Output the (x, y) coordinate of the center of the cell containing the given text.  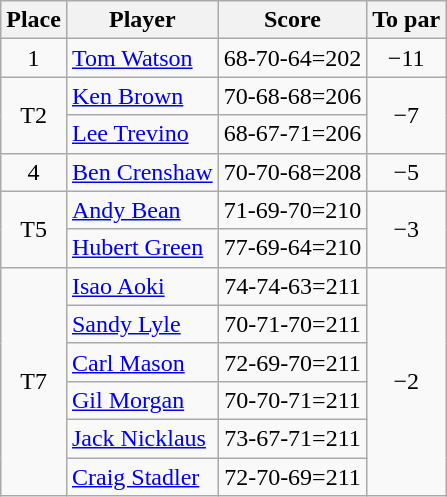
Gil Morgan (142, 400)
72-70-69=211 (292, 477)
Ken Brown (142, 96)
To par (406, 20)
T7 (34, 381)
Hubert Green (142, 248)
−11 (406, 58)
70-71-70=211 (292, 324)
T2 (34, 115)
Lee Trevino (142, 134)
Jack Nicklaus (142, 438)
70-70-71=211 (292, 400)
4 (34, 172)
70-68-68=206 (292, 96)
Isao Aoki (142, 286)
Tom Watson (142, 58)
68-67-71=206 (292, 134)
−2 (406, 381)
73-67-71=211 (292, 438)
74-74-63=211 (292, 286)
72-69-70=211 (292, 362)
Player (142, 20)
Craig Stadler (142, 477)
Carl Mason (142, 362)
1 (34, 58)
T5 (34, 229)
Sandy Lyle (142, 324)
70-70-68=208 (292, 172)
Ben Crenshaw (142, 172)
−3 (406, 229)
71-69-70=210 (292, 210)
−7 (406, 115)
Andy Bean (142, 210)
Place (34, 20)
77-69-64=210 (292, 248)
Score (292, 20)
−5 (406, 172)
68-70-64=202 (292, 58)
